Determine the (x, y) coordinate at the center of the cell enclosing the given text.  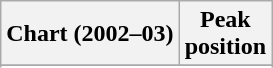
Chart (2002–03) (90, 34)
Peakposition (225, 34)
